From the cell containing the given text, extract its center point as (x, y) coordinate. 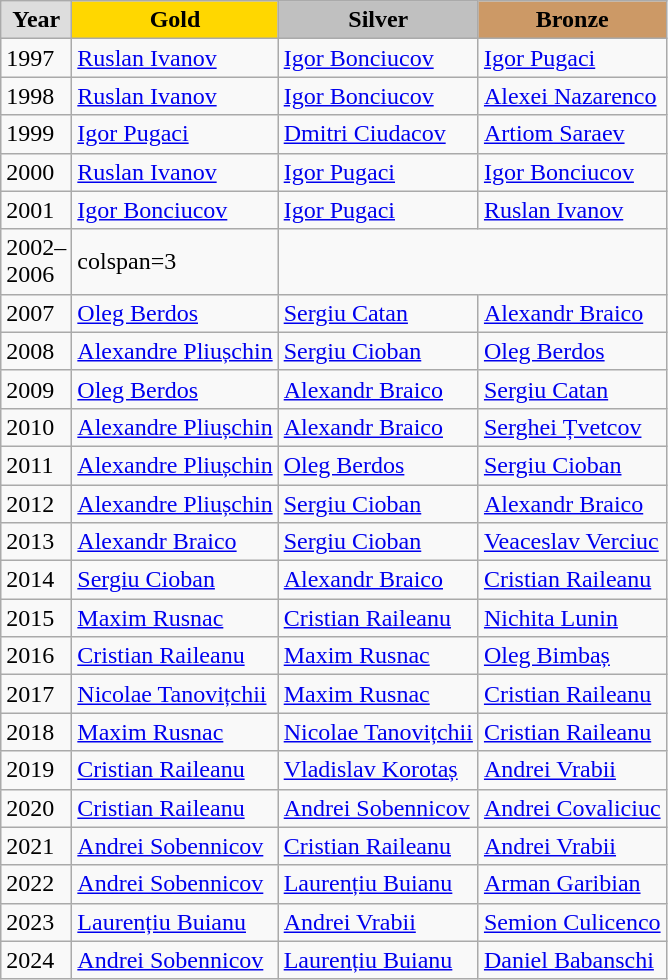
Gold (175, 20)
2018 (36, 732)
2000 (36, 172)
1998 (36, 96)
2001 (36, 210)
2013 (36, 542)
Arman Garibian (572, 884)
Silver (378, 20)
colspan=3 (175, 262)
Vladislav Korotaș (378, 770)
1999 (36, 134)
2007 (36, 313)
2017 (36, 694)
2022 (36, 884)
2011 (36, 465)
2023 (36, 922)
Oleg Bimbaș (572, 656)
2016 (36, 656)
Alexei Nazarenco (572, 96)
2021 (36, 846)
2019 (36, 770)
1997 (36, 58)
2020 (36, 808)
2008 (36, 351)
Semion Culicenco (572, 922)
Daniel Babanschi (572, 960)
2012 (36, 503)
2002–2006 (36, 262)
2014 (36, 580)
Serghei Țvetcov (572, 427)
Veaceslav Verciuc (572, 542)
2024 (36, 960)
2010 (36, 427)
Artiom Saraev (572, 134)
Year (36, 20)
Nichita Lunin (572, 618)
Bronze (572, 20)
Dmitri Ciudacov (378, 134)
2015 (36, 618)
Andrei Covaliciuc (572, 808)
2009 (36, 389)
